Identify which cell holds the provided text, then report its [x, y] central coordinate. 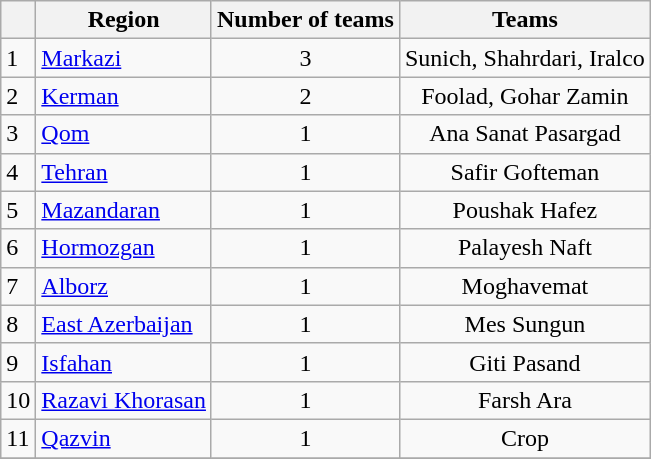
Poushak Hafez [524, 210]
10 [18, 400]
4 [18, 172]
8 [18, 324]
Giti Pasand [524, 362]
Mazandaran [124, 210]
Number of teams [305, 20]
6 [18, 248]
Isfahan [124, 362]
Alborz [124, 286]
Markazi [124, 58]
Sunich, Shahrdari, Iralco [524, 58]
Safir Gofteman [524, 172]
Kerman [124, 96]
Moghavemat [524, 286]
Foolad, Gohar Zamin [524, 96]
Teams [524, 20]
7 [18, 286]
Ana Sanat Pasargad [524, 134]
Qazvin [124, 438]
Palayesh Naft [524, 248]
11 [18, 438]
Crop [524, 438]
Qom [124, 134]
5 [18, 210]
Hormozgan [124, 248]
Razavi Khorasan [124, 400]
Tehran [124, 172]
Region [124, 20]
Farsh Ara [524, 400]
Mes Sungun [524, 324]
9 [18, 362]
East Azerbaijan [124, 324]
